Output the [X, Y] coordinate of the center of the cell containing the given text.  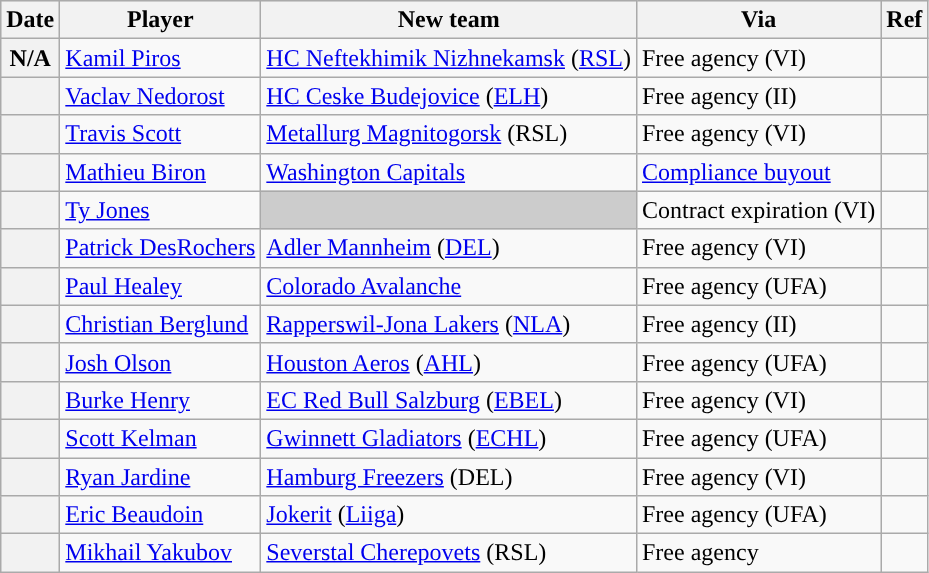
Metallurg Magnitogorsk (RSL) [449, 134]
HC Neftekhimik Nizhnekamsk (RSL) [449, 58]
Free agency [758, 553]
Contract expiration (VI) [758, 210]
Via [758, 20]
Patrick DesRochers [160, 248]
Hamburg Freezers (DEL) [449, 477]
Christian Berglund [160, 324]
Adler Mannheim (DEL) [449, 248]
New team [449, 20]
Mathieu Biron [160, 172]
Josh Olson [160, 362]
Mikhail Yakubov [160, 553]
Kamil Piros [160, 58]
Severstal Cherepovets (RSL) [449, 553]
Burke Henry [160, 400]
EC Red Bull Salzburg (EBEL) [449, 400]
Houston Aeros (AHL) [449, 362]
Eric Beaudoin [160, 515]
Vaclav Nedorost [160, 96]
Player [160, 20]
N/A [30, 58]
HC Ceske Budejovice (ELH) [449, 96]
Jokerit (Liiga) [449, 515]
Travis Scott [160, 134]
Date [30, 20]
Rapperswil-Jona Lakers (NLA) [449, 324]
Colorado Avalanche [449, 286]
Gwinnett Gladiators (ECHL) [449, 438]
Washington Capitals [449, 172]
Scott Kelman [160, 438]
Ryan Jardine [160, 477]
Ref [904, 20]
Compliance buyout [758, 172]
Paul Healey [160, 286]
Ty Jones [160, 210]
